Output the [x, y] coordinate of the center of the cell containing the given text.  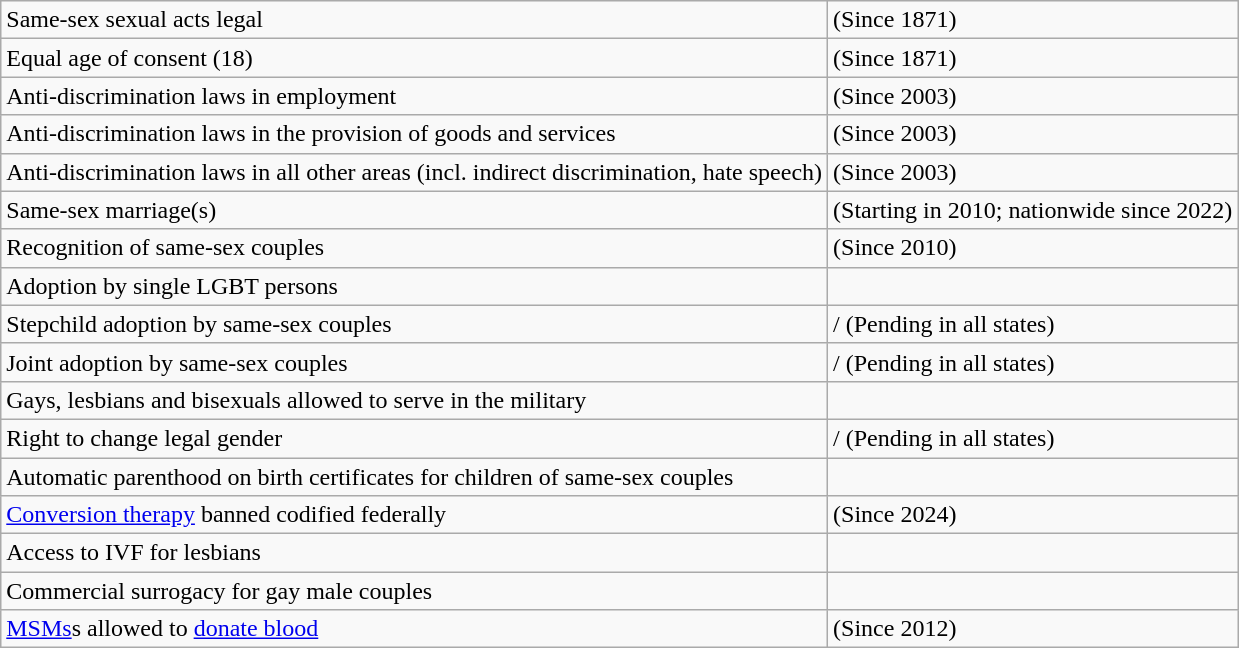
Equal age of consent (18) [414, 58]
(Since 2024) [1033, 515]
(Starting in 2010; nationwide since 2022) [1033, 210]
Anti-discrimination laws in employment [414, 96]
Stepchild adoption by same-sex couples [414, 324]
Anti-discrimination laws in the provision of goods and services [414, 134]
Access to IVF for lesbians [414, 553]
MSMss allowed to donate blood [414, 629]
Same-sex sexual acts legal [414, 20]
Same-sex marriage(s) [414, 210]
Recognition of same-sex couples [414, 248]
(Since 2012) [1033, 629]
Conversion therapy banned codified federally [414, 515]
Right to change legal gender [414, 438]
Joint adoption by same-sex couples [414, 362]
Commercial surrogacy for gay male couples [414, 591]
Gays, lesbians and bisexuals allowed to serve in the military [414, 400]
(Since 2010) [1033, 248]
Automatic parenthood on birth certificates for children of same-sex couples [414, 477]
Anti-discrimination laws in all other areas (incl. indirect discrimination, hate speech) [414, 172]
Adoption by single LGBT persons [414, 286]
